Scan for the cell matching the given text and deliver its [X, Y] coordinate at center. 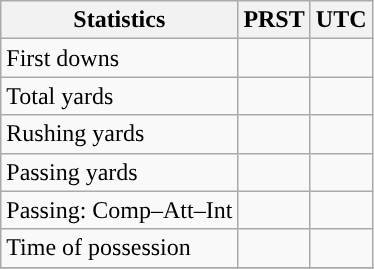
Time of possession [120, 248]
Total yards [120, 96]
UTC [341, 20]
Passing yards [120, 172]
Statistics [120, 20]
First downs [120, 58]
PRST [274, 20]
Passing: Comp–Att–Int [120, 210]
Rushing yards [120, 134]
